For the text-containing cell, return its midpoint in (x, y) coordinate format. 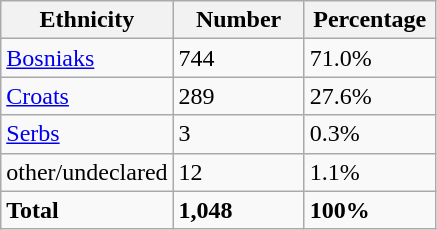
Serbs (87, 134)
1,048 (238, 210)
289 (238, 96)
744 (238, 58)
other/undeclared (87, 172)
1.1% (370, 172)
Number (238, 20)
12 (238, 172)
Percentage (370, 20)
100% (370, 210)
Croats (87, 96)
Bosniaks (87, 58)
3 (238, 134)
Ethnicity (87, 20)
27.6% (370, 96)
71.0% (370, 58)
0.3% (370, 134)
Total (87, 210)
